Find where the given text appears and provide that cell's center as [X, Y] coordinate. 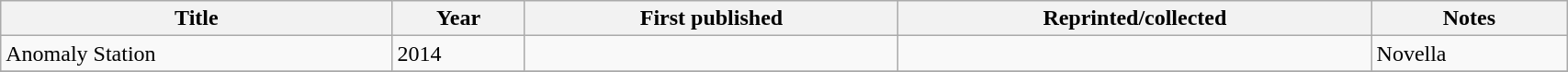
Year [458, 18]
2014 [458, 54]
Anomaly Station [197, 54]
Reprinted/collected [1135, 18]
First published [711, 18]
Notes [1470, 18]
Novella [1470, 54]
Title [197, 18]
